Locate the cell with the specified text and output its (x, y) center coordinate. 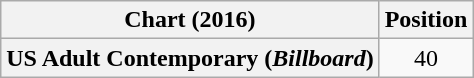
Chart (2016) (190, 20)
Position (426, 20)
40 (426, 58)
US Adult Contemporary (Billboard) (190, 58)
